Scan for the cell matching the given text and deliver its (x, y) coordinate at center. 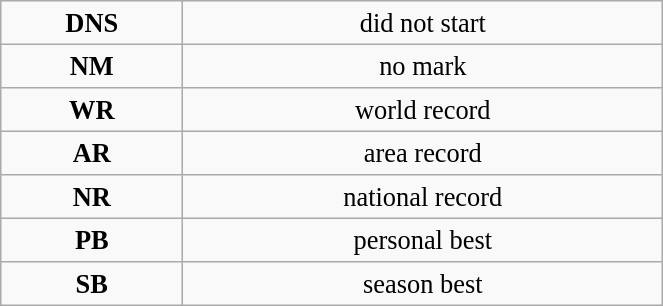
AR (92, 153)
did not start (423, 22)
SB (92, 284)
NM (92, 66)
DNS (92, 22)
no mark (423, 66)
PB (92, 240)
WR (92, 109)
season best (423, 284)
personal best (423, 240)
world record (423, 109)
NR (92, 197)
national record (423, 197)
area record (423, 153)
